Locate the cell with the specified text and output its [x, y] center coordinate. 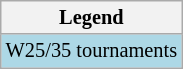
W25/35 tournaments [92, 51]
Legend [92, 17]
